Pinpoint the cell where the given text exists, returning its (x, y) midpoint coordinate. 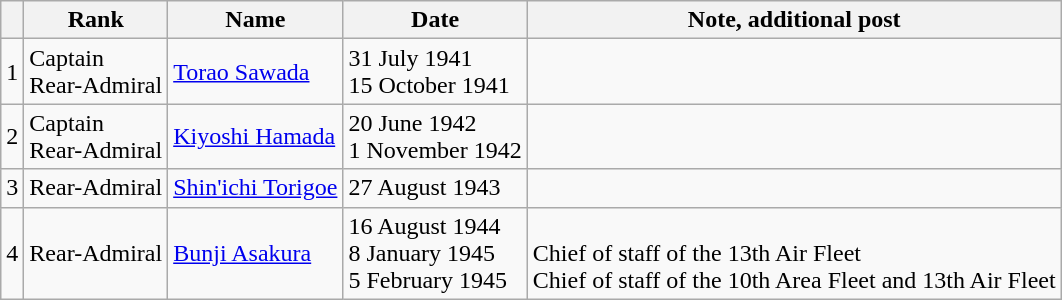
2 (12, 136)
Kiyoshi Hamada (256, 136)
16 August 19448 January 19455 February 1945 (435, 253)
3 (12, 188)
4 (12, 253)
1 (12, 72)
Rank (96, 20)
Chief of staff of the 13th Air FleetChief of staff of the 10th Area Fleet and 13th Air Fleet (794, 253)
Torao Sawada (256, 72)
Shin'ichi Torigoe (256, 188)
31 July 194115 October 1941 (435, 72)
20 June 19421 November 1942 (435, 136)
Note, additional post (794, 20)
27 August 1943 (435, 188)
Date (435, 20)
Bunji Asakura (256, 253)
Name (256, 20)
